Determine the (x, y) coordinate at the center of the cell enclosing the given text.  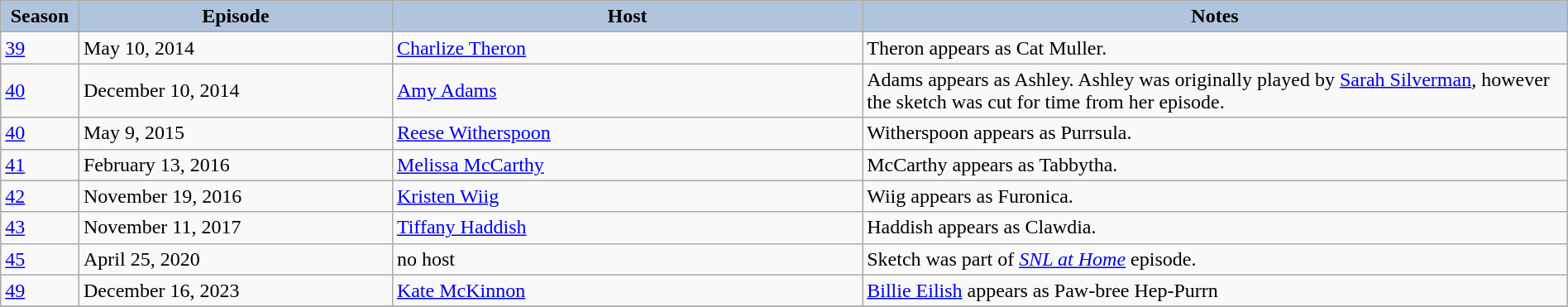
December 10, 2014 (235, 91)
Charlize Theron (627, 48)
no host (627, 259)
November 19, 2016 (235, 196)
42 (40, 196)
Witherspoon appears as Purrsula. (1216, 133)
November 11, 2017 (235, 228)
Sketch was part of SNL at Home episode. (1216, 259)
McCarthy appears as Tabbytha. (1216, 165)
Haddish appears as Clawdia. (1216, 228)
Amy Adams (627, 91)
February 13, 2016 (235, 165)
Wiig appears as Furonica. (1216, 196)
Reese Witherspoon (627, 133)
May 9, 2015 (235, 133)
39 (40, 48)
Notes (1216, 17)
Melissa McCarthy (627, 165)
49 (40, 290)
Season (40, 17)
Kristen Wiig (627, 196)
Billie Eilish appears as Paw-bree Hep-Purrn (1216, 290)
December 16, 2023 (235, 290)
43 (40, 228)
Tiffany Haddish (627, 228)
May 10, 2014 (235, 48)
Adams appears as Ashley. Ashley was originally played by Sarah Silverman, however the sketch was cut for time from her episode. (1216, 91)
Host (627, 17)
Episode (235, 17)
41 (40, 165)
Kate McKinnon (627, 290)
April 25, 2020 (235, 259)
45 (40, 259)
Theron appears as Cat Muller. (1216, 48)
